Extract the (x, y) coordinate from the center of the cell holding the provided text.  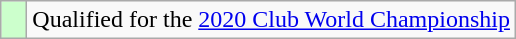
Qualified for the 2020 Club World Championship (272, 20)
